Pinpoint the cell where the given text exists, returning its [x, y] midpoint coordinate. 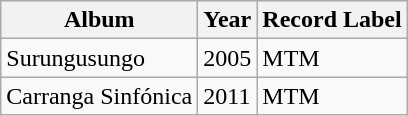
Album [100, 20]
Year [228, 20]
2011 [228, 96]
Carranga Sinfónica [100, 96]
Record Label [332, 20]
Surungusungo [100, 58]
2005 [228, 58]
